Return (X, Y) of the center of cell containing provided text 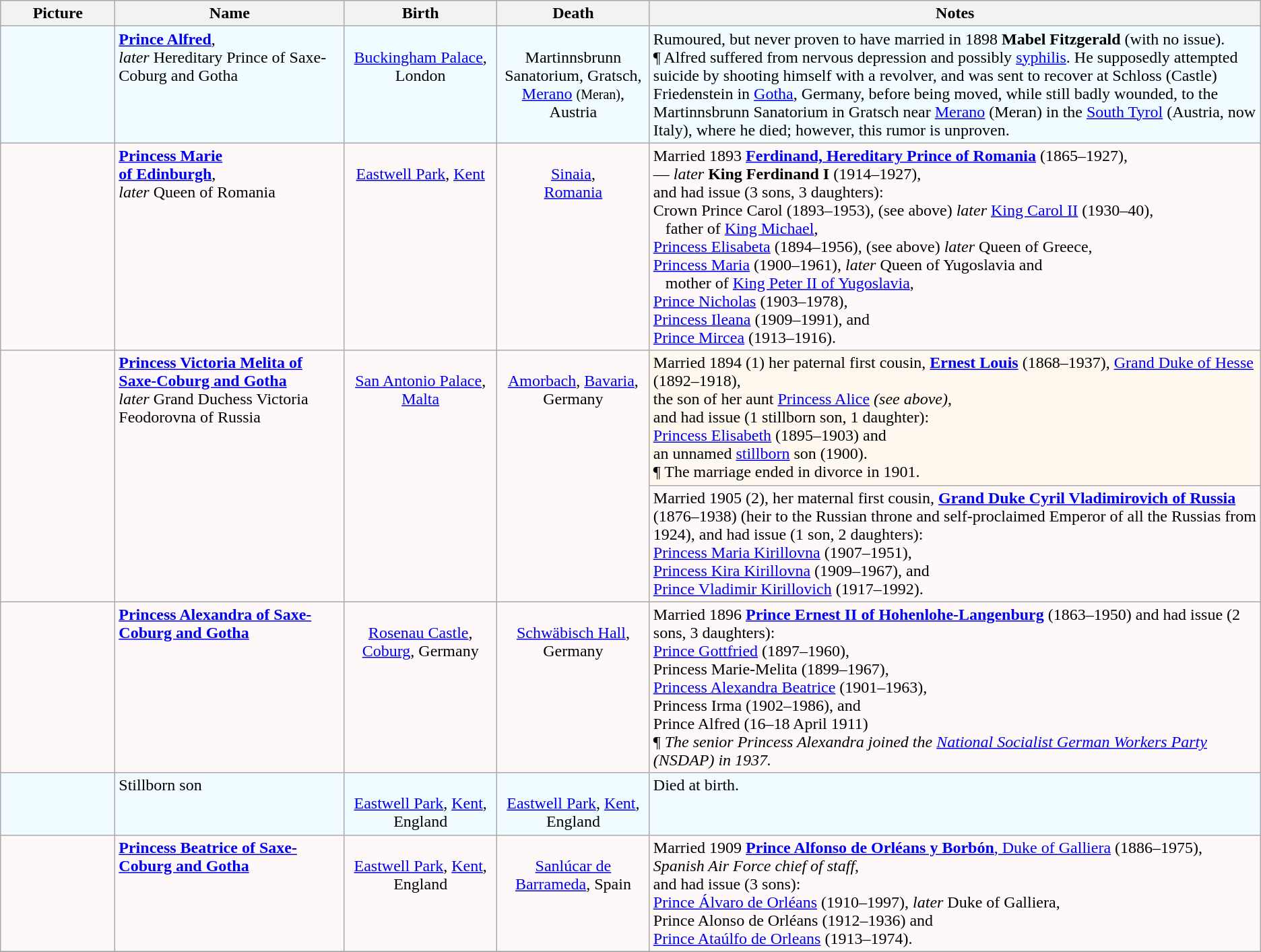
Name (230, 13)
Princess Victoria Melita of Saxe-Coburg and Gothalater Grand Duchess Victoria Feodorovna of Russia (230, 476)
Sanlúcar de Barrameda, Spain (574, 893)
Sinaia, Romania (574, 247)
Stillborn son (230, 804)
Martinnsbrunn Sanatorium, Gratsch, Merano (Meran), Austria (574, 85)
Eastwell Park, Kent (420, 247)
Died at birth. (955, 804)
Princess Marie of Edinburgh, later Queen of Romania (230, 247)
Notes (955, 13)
Rosenau Castle, Coburg, Germany (420, 687)
Birth (420, 13)
San Antonio Palace, Malta (420, 476)
Buckingham Palace, London (420, 85)
Princess Beatrice of Saxe-Coburg and Gotha (230, 893)
Princess Alexandra of Saxe-Coburg and Gotha (230, 687)
Picture (58, 13)
Schwäbisch Hall, Germany (574, 687)
Death (574, 13)
Prince Alfred,later Hereditary Prince of Saxe-Coburg and Gotha (230, 85)
Amorbach, Bavaria, Germany (574, 476)
